Return (X, Y) of the center of cell containing provided text 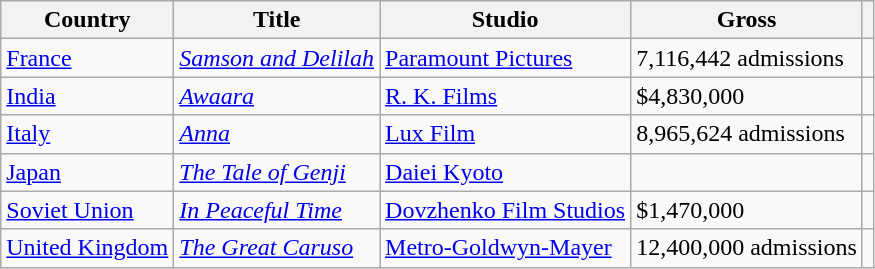
Studio (506, 20)
12,400,000 admissions (747, 248)
The Great Caruso (277, 248)
8,965,624 admissions (747, 134)
Italy (88, 134)
R. K. Films (506, 96)
The Tale of Genji (277, 172)
$1,470,000 (747, 210)
Lux Film (506, 134)
Samson and Delilah (277, 58)
Gross (747, 20)
Country (88, 20)
Anna (277, 134)
Japan (88, 172)
$4,830,000 (747, 96)
Title (277, 20)
Soviet Union (88, 210)
Paramount Pictures (506, 58)
Awaara (277, 96)
France (88, 58)
Daiei Kyoto (506, 172)
United Kingdom (88, 248)
In Peaceful Time (277, 210)
7,116,442 admissions (747, 58)
Dovzhenko Film Studios (506, 210)
Metro-Goldwyn-Mayer (506, 248)
India (88, 96)
